From the cell containing the given text, extract its center point as (x, y) coordinate. 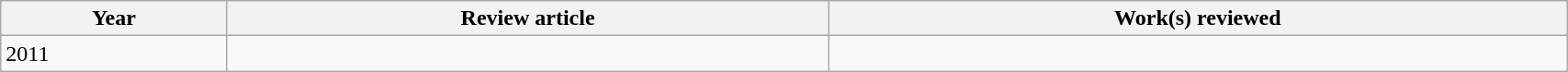
Work(s) reviewed (1198, 18)
Year (114, 18)
2011 (114, 54)
Review article (527, 18)
